Capture the cell that displays the provided text and extract its [x, y] central coordinate. 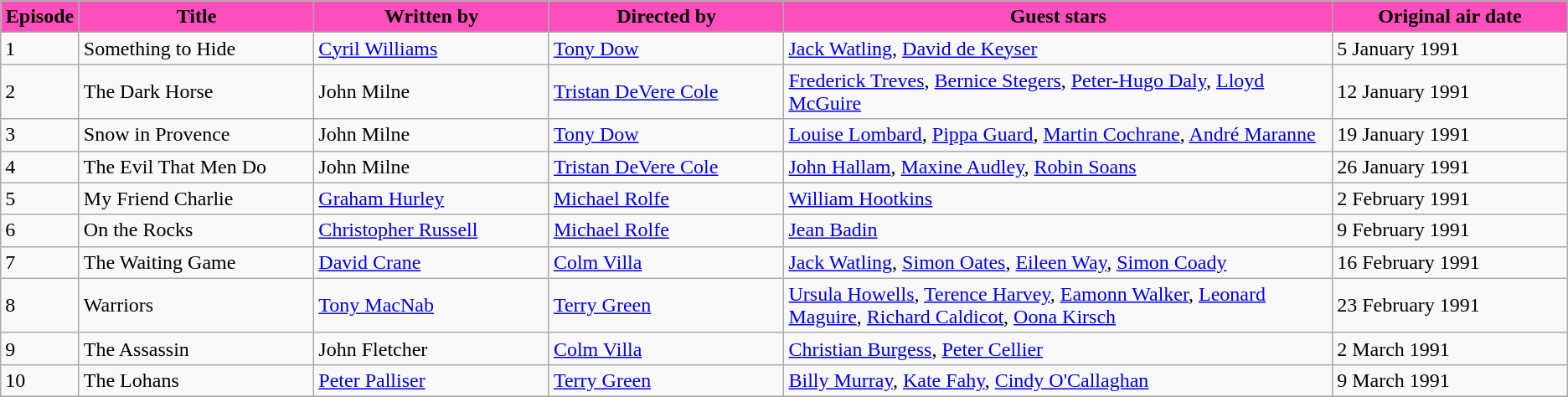
The Waiting Game [196, 262]
Cyril Williams [432, 49]
2 [40, 92]
9 [40, 348]
5 January 1991 [1451, 49]
19 January 1991 [1451, 135]
Guest stars [1059, 17]
Christian Burgess, Peter Cellier [1059, 348]
Original air date [1451, 17]
2 February 1991 [1451, 198]
8 [40, 305]
The Lohans [196, 380]
John Hallam, Maxine Audley, Robin Soans [1059, 167]
9 February 1991 [1451, 230]
12 January 1991 [1451, 92]
4 [40, 167]
David Crane [432, 262]
26 January 1991 [1451, 167]
3 [40, 135]
The Assassin [196, 348]
2 March 1991 [1451, 348]
7 [40, 262]
Tony MacNab [432, 305]
Snow in Provence [196, 135]
Title [196, 17]
5 [40, 198]
My Friend Charlie [196, 198]
Peter Palliser [432, 380]
Something to Hide [196, 49]
Louise Lombard, Pippa Guard, Martin Cochrane, André Maranne [1059, 135]
Episode [40, 17]
Ursula Howells, Terence Harvey, Eamonn Walker, Leonard Maguire, Richard Caldicot, Oona Kirsch [1059, 305]
9 March 1991 [1451, 380]
Billy Murray, Kate Fahy, Cindy O'Callaghan [1059, 380]
Warriors [196, 305]
William Hootkins [1059, 198]
The Dark Horse [196, 92]
On the Rocks [196, 230]
Christopher Russell [432, 230]
Graham Hurley [432, 198]
Jack Watling, David de Keyser [1059, 49]
John Fletcher [432, 348]
1 [40, 49]
Written by [432, 17]
10 [40, 380]
Jean Badin [1059, 230]
Directed by [667, 17]
Jack Watling, Simon Oates, Eileen Way, Simon Coady [1059, 262]
23 February 1991 [1451, 305]
The Evil That Men Do [196, 167]
Frederick Treves, Bernice Stegers, Peter-Hugo Daly, Lloyd McGuire [1059, 92]
6 [40, 230]
16 February 1991 [1451, 262]
